Determine the [X, Y] coordinate at the center of the cell enclosing the given text.  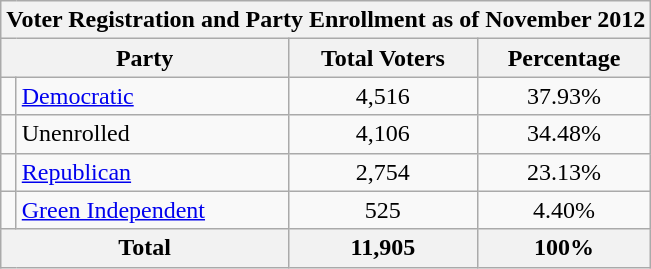
Voter Registration and Party Enrollment as of November 2012 [326, 20]
11,905 [382, 248]
Total Voters [382, 58]
Total [145, 248]
Democratic [152, 96]
23.13% [564, 172]
Republican [152, 172]
Percentage [564, 58]
525 [382, 210]
34.48% [564, 134]
Green Independent [152, 210]
4,516 [382, 96]
2,754 [382, 172]
Party [145, 58]
Unenrolled [152, 134]
4.40% [564, 210]
100% [564, 248]
4,106 [382, 134]
37.93% [564, 96]
